From the cell containing the given text, extract its center point as (X, Y) coordinate. 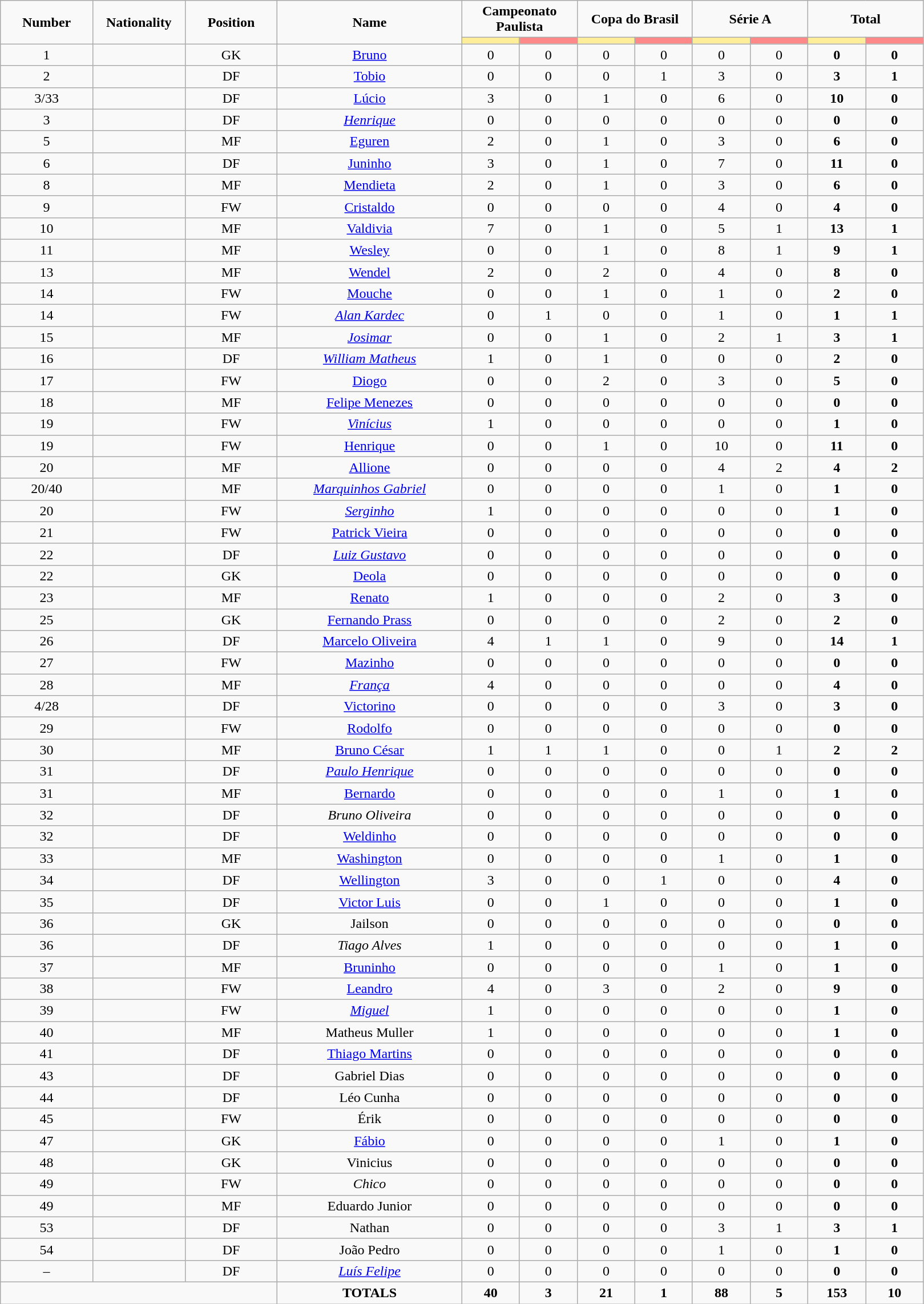
Nationality (139, 22)
Washington (370, 858)
Juninho (370, 163)
4/28 (47, 706)
54 (47, 1249)
Vinícius (370, 424)
Fábio (370, 1141)
45 (47, 1119)
Lúcio (370, 98)
Wellington (370, 880)
33 (47, 858)
Chico (370, 1184)
Eduardo Junior (370, 1206)
26 (47, 641)
43 (47, 1076)
Bruninho (370, 967)
Rodolfo (370, 728)
Wesley (370, 250)
41 (47, 1054)
Fernando Prass (370, 619)
Thiago Martins (370, 1054)
Alan Kardec (370, 316)
Mazinho (370, 663)
Josimar (370, 337)
47 (47, 1141)
Wendel (370, 272)
Mouche (370, 294)
– (47, 1271)
Vinicius (370, 1162)
Léo Cunha (370, 1097)
38 (47, 989)
Patrick Vieira (370, 532)
88 (721, 1293)
Name (370, 22)
João Pedro (370, 1249)
Bernardo (370, 793)
153 (837, 1293)
37 (47, 967)
Cristaldo (370, 207)
Deola (370, 576)
Victor Luis (370, 902)
Tiago Alves (370, 945)
18 (47, 402)
44 (47, 1097)
17 (47, 381)
Bruno César (370, 750)
29 (47, 728)
Copa do Brasil (635, 19)
3/33 (47, 98)
34 (47, 880)
Mendieta (370, 185)
53 (47, 1228)
Tobio (370, 76)
23 (47, 598)
Weldinho (370, 837)
Allione (370, 467)
Valdivia (370, 228)
Marcelo Oliveira (370, 641)
Marquinhos Gabriel (370, 489)
35 (47, 902)
20/40 (47, 489)
Diogo (370, 381)
48 (47, 1162)
Eguren (370, 142)
Miguel (370, 1011)
Total (866, 19)
Bruno Oliveira (370, 815)
25 (47, 619)
Gabriel Dias (370, 1076)
16 (47, 359)
TOTALS (370, 1293)
Serginho (370, 511)
30 (47, 750)
Bruno (370, 55)
Série A (750, 19)
Number (47, 22)
Jailson (370, 923)
39 (47, 1011)
Nathan (370, 1228)
França (370, 685)
Luiz Gustavo (370, 554)
Renato (370, 598)
Leandro (370, 989)
William Matheus (370, 359)
27 (47, 663)
28 (47, 685)
Érik (370, 1119)
Felipe Menezes (370, 402)
Campeonato Paulista (519, 19)
Position (231, 22)
Matheus Muller (370, 1032)
15 (47, 337)
Paulo Henrique (370, 772)
Luís Felipe (370, 1271)
Victorino (370, 706)
